Provide the (X, Y) coordinate of the cell's center where the given text is located.  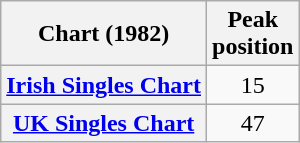
15 (253, 85)
Chart (1982) (104, 34)
47 (253, 123)
UK Singles Chart (104, 123)
Irish Singles Chart (104, 85)
Peakposition (253, 34)
